Locate the cell with the specified text and output its (X, Y) center coordinate. 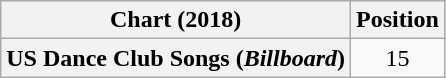
Chart (2018) (176, 20)
Position (398, 20)
US Dance Club Songs (Billboard) (176, 58)
15 (398, 58)
